Detect which cell encompasses the target text, then output its [x, y] center coordinate. 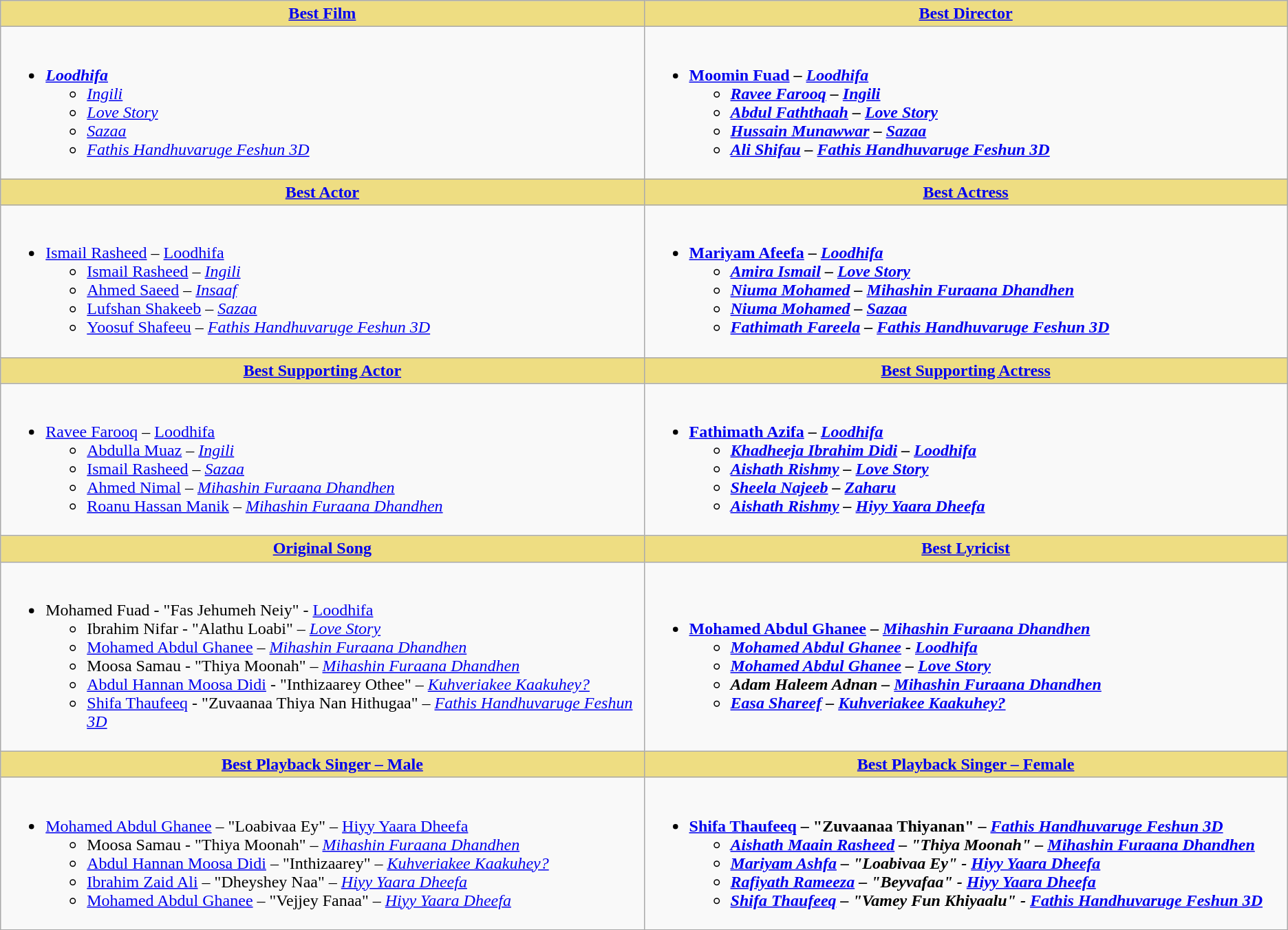
Best Lyricist [966, 549]
Best Playback Singer – Female [966, 764]
LoodhifaIngiliLove StorySazaaFathis Handhuvaruge Feshun 3D [322, 103]
Ismail Rasheed – LoodhifaIsmail Rasheed – IngiliAhmed Saeed – InsaafLufshan Shakeeb – SazaaYoosuf Shafeeu – Fathis Handhuvaruge Feshun 3D [322, 281]
Best Playback Singer – Male [322, 764]
Best Actress [966, 192]
Best Film [322, 14]
Original Song [322, 549]
Moomin Fuad – LoodhifaRavee Farooq – IngiliAbdul Faththaah – Love StoryHussain Munawwar – SazaaAli Shifau – Fathis Handhuvaruge Feshun 3D [966, 103]
Fathimath Azifa – LoodhifaKhadheeja Ibrahim Didi – LoodhifaAishath Rishmy – Love StorySheela Najeeb – ZaharuAishath Rishmy – Hiyy Yaara Dheefa [966, 460]
Best Actor [322, 192]
Best Director [966, 14]
Best Supporting Actor [322, 370]
Best Supporting Actress [966, 370]
